Detect which cell encompasses the target text, then output its [X, Y] center coordinate. 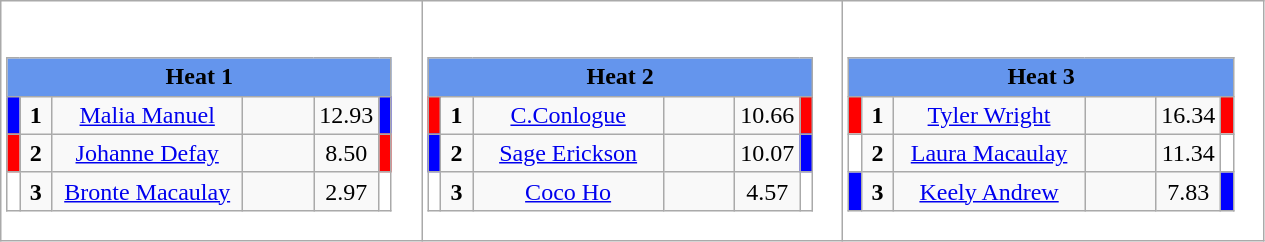
11.34 [1188, 153]
2.97 [346, 191]
Keely Andrew [990, 191]
16.34 [1188, 115]
Malia Manuel [148, 115]
Heat 2 [620, 77]
4.57 [768, 191]
Heat 1 [199, 77]
10.66 [768, 115]
Tyler Wright [990, 115]
12.93 [346, 115]
Heat 3 1 Tyler Wright 16.34 2 Laura Macaulay 11.34 3 Keely Andrew 7.83 [1054, 121]
Heat 1 1 Malia Manuel 12.93 2 Johanne Defay 8.50 3 Bronte Macaulay 2.97 [212, 121]
Johanne Defay [148, 153]
Laura Macaulay [990, 153]
C.Conlogue [568, 115]
Bronte Macaulay [148, 191]
Coco Ho [568, 191]
Sage Erickson [568, 153]
8.50 [346, 153]
Heat 3 [1041, 77]
7.83 [1188, 191]
10.07 [768, 153]
Heat 2 1 C.Conlogue 10.66 2 Sage Erickson 10.07 3 Coco Ho 4.57 [632, 121]
